Capture the cell that displays the provided text and extract its (x, y) central coordinate. 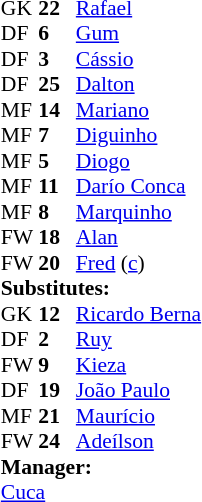
Maurício (138, 416)
24 (57, 441)
Darío Conca (138, 187)
GK (20, 314)
21 (57, 416)
Ricardo Berna (138, 314)
25 (57, 85)
18 (57, 237)
Diogo (138, 161)
Gum (138, 33)
11 (57, 187)
Mariano (138, 110)
5 (57, 161)
6 (57, 33)
12 (57, 314)
20 (57, 263)
Adeílson (138, 441)
Substitutes: (101, 289)
8 (57, 212)
João Paulo (138, 391)
Diguinho (138, 135)
2 (57, 339)
Alan (138, 237)
Dalton (138, 85)
14 (57, 110)
Ruy (138, 339)
Marquinho (138, 212)
Fred (c) (138, 263)
3 (57, 59)
Kieza (138, 365)
19 (57, 391)
9 (57, 365)
Cássio (138, 59)
Manager: (101, 467)
7 (57, 135)
